Determine the [x, y] coordinate at the center of the cell enclosing the given text.  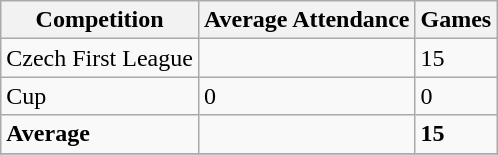
Czech First League [100, 58]
Games [456, 20]
Average [100, 134]
Cup [100, 96]
Competition [100, 20]
Average Attendance [306, 20]
